From the cell containing the given text, extract its center point as [x, y] coordinate. 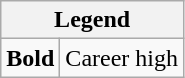
Career high [122, 58]
Bold [30, 58]
Legend [92, 20]
